Search for the cell housing the specified text and yield its [X, Y] center coordinate. 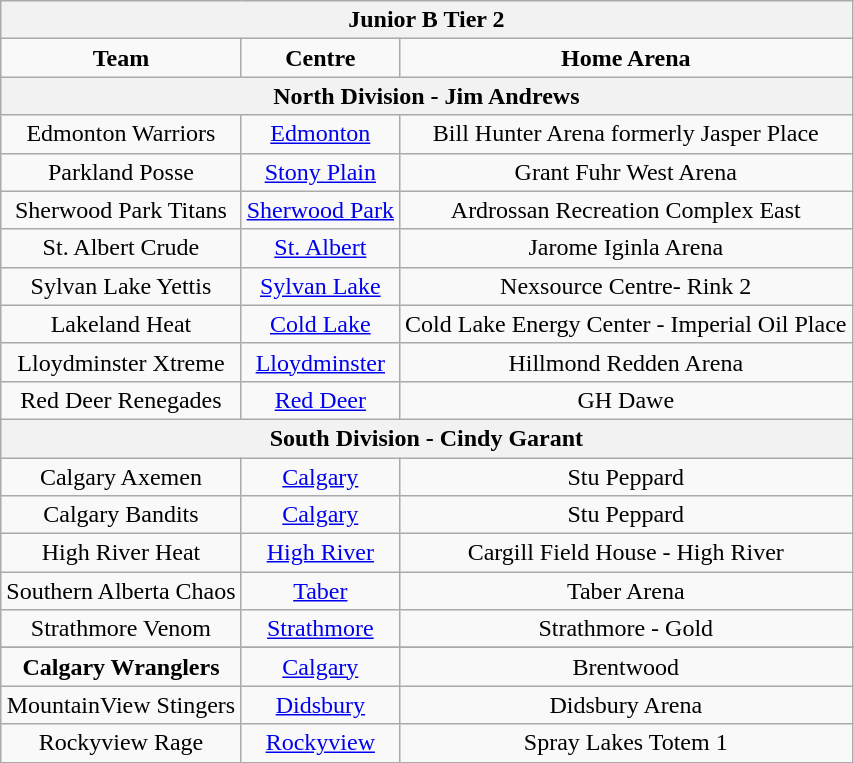
Parkland Posse [121, 172]
Cold Lake Energy Center - Imperial Oil Place [626, 324]
Calgary Axemen [121, 477]
Stony Plain [320, 172]
High River [320, 553]
Home Arena [626, 58]
Brentwood [626, 667]
Centre [320, 58]
Calgary Bandits [121, 515]
Didsbury [320, 705]
Sylvan Lake Yettis [121, 286]
Edmonton [320, 134]
Strathmore Venom [121, 629]
Lakeland Heat [121, 324]
Lloydminster Xtreme [121, 362]
Spray Lakes Totem 1 [626, 743]
Strathmore [320, 629]
Red Deer [320, 400]
Junior B Tier 2 [426, 20]
Edmonton Warriors [121, 134]
GH Dawe [626, 400]
South Division - Cindy Garant [426, 438]
Bill Hunter Arena formerly Jasper Place [626, 134]
Cold Lake [320, 324]
Calgary Wranglers [121, 667]
Sherwood Park [320, 210]
Jarome Iginla Arena [626, 248]
Taber Arena [626, 591]
Red Deer Renegades [121, 400]
St. Albert Crude [121, 248]
Grant Fuhr West Arena [626, 172]
Ardrossan Recreation Complex East [626, 210]
Sylvan Lake [320, 286]
Taber [320, 591]
North Division - Jim Andrews [426, 96]
Sherwood Park Titans [121, 210]
Nexsource Centre- Rink 2 [626, 286]
Team [121, 58]
St. Albert [320, 248]
High River Heat [121, 553]
Didsbury Arena [626, 705]
Lloydminster [320, 362]
Rockyview [320, 743]
Rockyview Rage [121, 743]
Strathmore - Gold [626, 629]
Southern Alberta Chaos [121, 591]
Hillmond Redden Arena [626, 362]
MountainView Stingers [121, 705]
Cargill Field House - High River [626, 553]
